For the text-containing cell, return its midpoint in [X, Y] coordinate format. 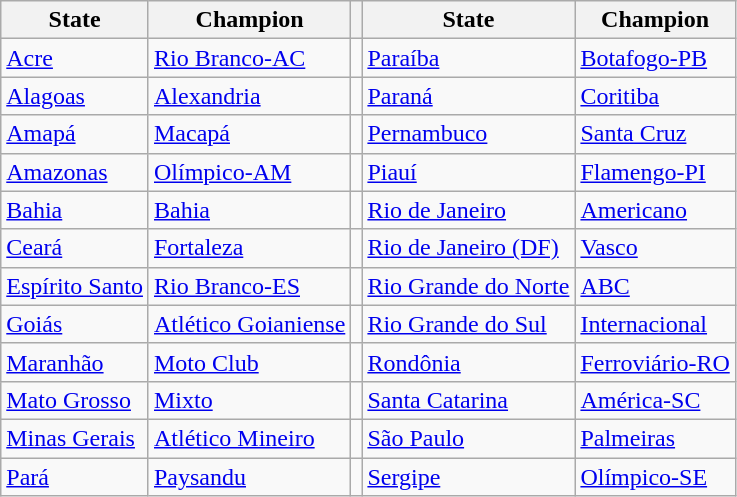
Ceará [75, 248]
Minas Gerais [75, 438]
Fortaleza [249, 248]
Goiás [75, 324]
Olímpico-AM [249, 172]
Sergipe [468, 477]
Mixto [249, 400]
Pará [75, 477]
Maranhão [75, 362]
Rio Grande do Norte [468, 286]
Ferroviário-RO [655, 362]
Rio Branco-ES [249, 286]
Mato Grosso [75, 400]
Macapá [249, 134]
Amazonas [75, 172]
Moto Club [249, 362]
Paysandu [249, 477]
Paraíba [468, 58]
Santa Cruz [655, 134]
Rondônia [468, 362]
Palmeiras [655, 438]
Coritiba [655, 96]
Pernambuco [468, 134]
Amapá [75, 134]
Olímpico-SE [655, 477]
Acre [75, 58]
Rio de Janeiro (DF) [468, 248]
Rio de Janeiro [468, 210]
Atlético Goianiense [249, 324]
São Paulo [468, 438]
Rio Branco-AC [249, 58]
América-SC [655, 400]
Espírito Santo [75, 286]
Alexandria [249, 96]
Internacional [655, 324]
Atlético Mineiro [249, 438]
Santa Catarina [468, 400]
Alagoas [75, 96]
Botafogo-PB [655, 58]
Piauí [468, 172]
Americano [655, 210]
Rio Grande do Sul [468, 324]
Paraná [468, 96]
Flamengo-PI [655, 172]
Vasco [655, 248]
ABC [655, 286]
